Detect which cell encompasses the target text, then output its (x, y) center coordinate. 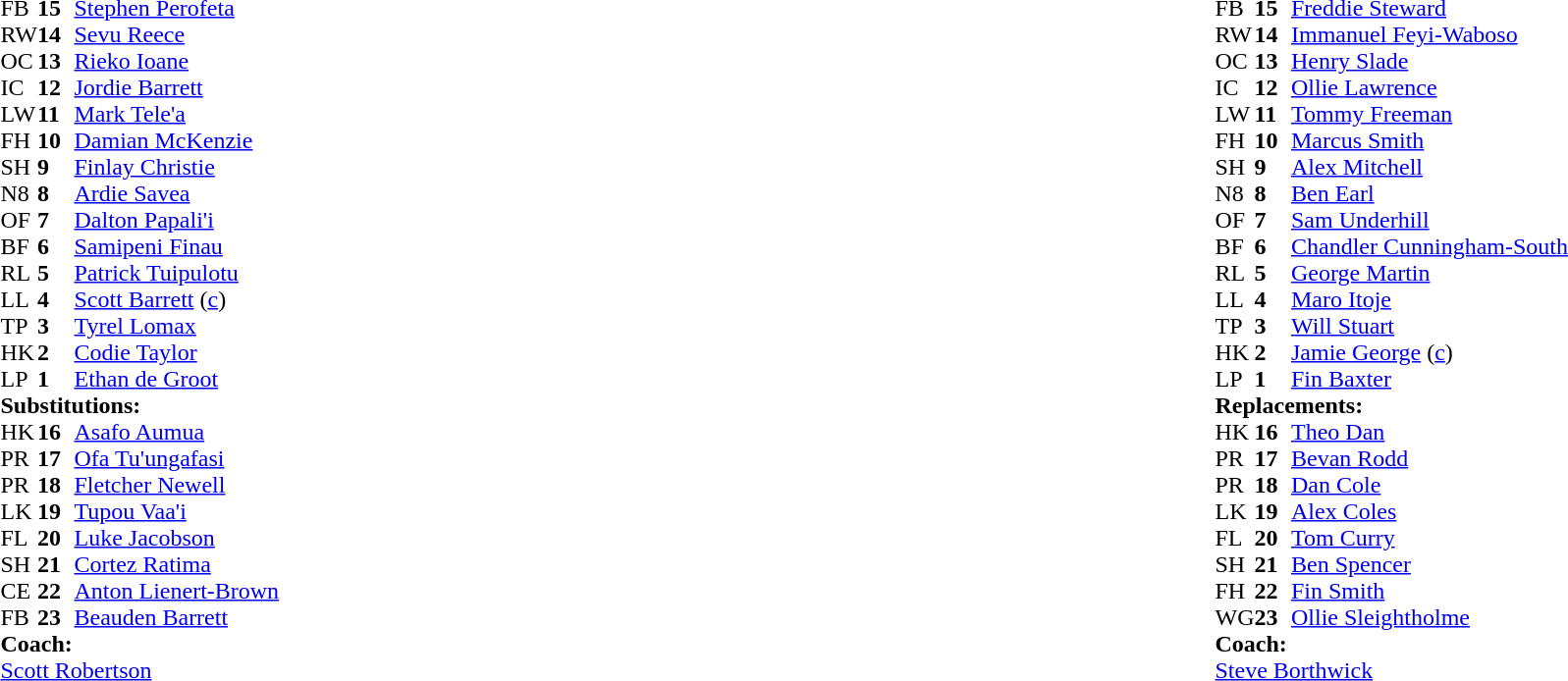
Henry Slade (1430, 61)
Finlay Christie (177, 167)
Maro Itoje (1430, 300)
Bevan Rodd (1430, 459)
Beauden Barrett (177, 618)
WG (1235, 618)
Replacements: (1392, 406)
Fin Baxter (1430, 379)
Sam Underhill (1430, 220)
George Martin (1430, 273)
Rieko Ioane (177, 61)
Alex Mitchell (1430, 167)
Jordie Barrett (177, 88)
Alex Coles (1430, 512)
Will Stuart (1430, 326)
Dan Cole (1430, 485)
Cortez Ratima (177, 565)
Tyrel Lomax (177, 326)
Scott Barrett (c) (177, 300)
Chandler Cunningham-South (1430, 247)
Tom Curry (1430, 538)
Fletcher Newell (177, 485)
Tupou Vaa'i (177, 512)
Ben Spencer (1430, 565)
Ofa Tu'ungafasi (177, 459)
Jamie George (c) (1430, 353)
Dalton Papali'i (177, 220)
Ollie Lawrence (1430, 88)
Luke Jacobson (177, 538)
Ethan de Groot (177, 379)
Tommy Freeman (1430, 114)
FB (19, 618)
Substitutions: (139, 406)
CE (19, 591)
Samipeni Finau (177, 247)
Immanuel Feyi-Waboso (1430, 35)
Marcus Smith (1430, 141)
Anton Lienert-Brown (177, 591)
Ollie Sleightholme (1430, 618)
Codie Taylor (177, 353)
Mark Tele'a (177, 114)
Fin Smith (1430, 591)
Theo Dan (1430, 432)
Ben Earl (1430, 194)
Damian McKenzie (177, 141)
Patrick Tuipulotu (177, 273)
Ardie Savea (177, 194)
Asafo Aumua (177, 432)
Sevu Reece (177, 35)
